For the text-containing cell, return its midpoint in [x, y] coordinate format. 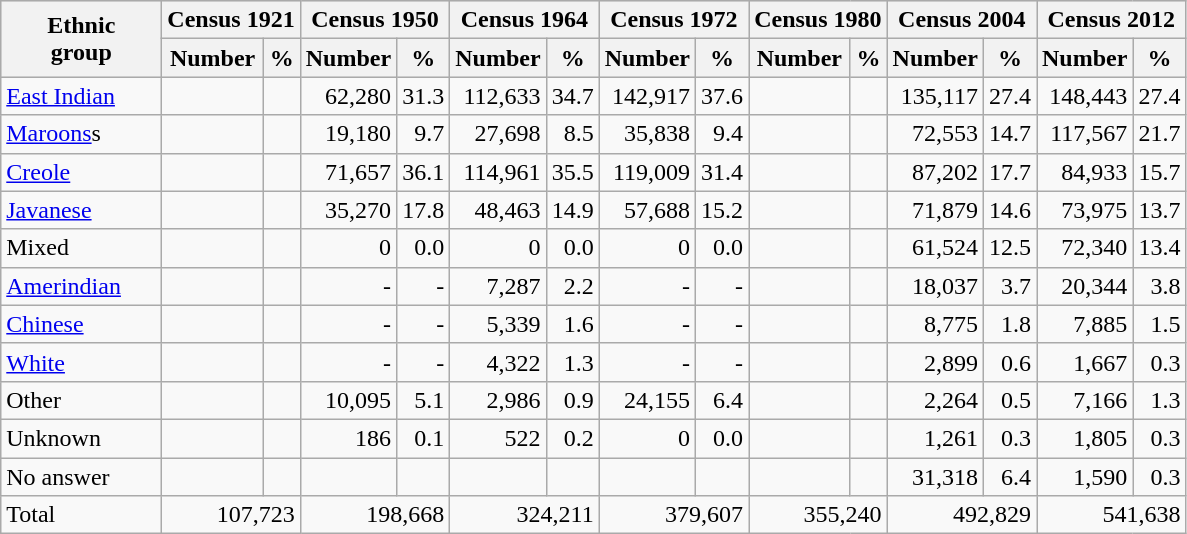
492,829 [962, 515]
61,524 [935, 248]
0.6 [1010, 362]
36.1 [424, 172]
Mixed [82, 248]
14.9 [572, 210]
114,961 [498, 172]
9.4 [722, 134]
87,202 [935, 172]
35,838 [647, 134]
13.7 [1160, 210]
379,607 [674, 515]
1.5 [1160, 324]
0.9 [572, 400]
Ethnicgroup [82, 39]
15.7 [1160, 172]
1,261 [935, 438]
119,009 [647, 172]
541,638 [1110, 515]
No answer [82, 477]
Total [82, 515]
35.5 [572, 172]
84,933 [1084, 172]
112,633 [498, 96]
73,975 [1084, 210]
37.6 [722, 96]
Creole [82, 172]
5.1 [424, 400]
19,180 [348, 134]
2.2 [572, 286]
8.5 [572, 134]
355,240 [818, 515]
Census 1980 [818, 20]
57,688 [647, 210]
17.7 [1010, 172]
2,986 [498, 400]
Javanese [82, 210]
17.8 [424, 210]
117,567 [1084, 134]
Census 2004 [962, 20]
24,155 [647, 400]
31,318 [935, 477]
1,667 [1084, 362]
Census 1964 [524, 20]
7,885 [1084, 324]
0.5 [1010, 400]
1,805 [1084, 438]
8,775 [935, 324]
0.1 [424, 438]
Maroonss [82, 134]
71,879 [935, 210]
Census 2012 [1110, 20]
34.7 [572, 96]
31.4 [722, 172]
21.7 [1160, 134]
186 [348, 438]
Census 1972 [674, 20]
27,698 [498, 134]
522 [498, 438]
Census 1950 [374, 20]
135,117 [935, 96]
3.7 [1010, 286]
5,339 [498, 324]
4,322 [498, 362]
12.5 [1010, 248]
148,443 [1084, 96]
Chinese [82, 324]
Other [82, 400]
72,553 [935, 134]
72,340 [1084, 248]
Amerindian [82, 286]
10,095 [348, 400]
9.7 [424, 134]
14.7 [1010, 134]
107,723 [231, 515]
324,211 [524, 515]
1,590 [1084, 477]
7,287 [498, 286]
142,917 [647, 96]
14.6 [1010, 210]
20,344 [1084, 286]
2,264 [935, 400]
15.2 [722, 210]
White [82, 362]
62,280 [348, 96]
0.2 [572, 438]
18,037 [935, 286]
1.6 [572, 324]
48,463 [498, 210]
1.8 [1010, 324]
East Indian [82, 96]
2,899 [935, 362]
7,166 [1084, 400]
35,270 [348, 210]
31.3 [424, 96]
Unknown [82, 438]
13.4 [1160, 248]
198,668 [374, 515]
Census 1921 [231, 20]
3.8 [1160, 286]
71,657 [348, 172]
